Detect which cell encompasses the target text, then output its [X, Y] center coordinate. 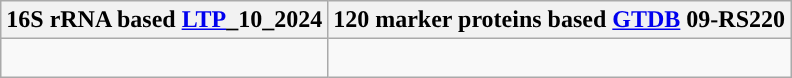
16S rRNA based LTP_10_2024 [164, 20]
120 marker proteins based GTDB 09-RS220 [560, 20]
